Return (x, y) of the center of cell containing provided text 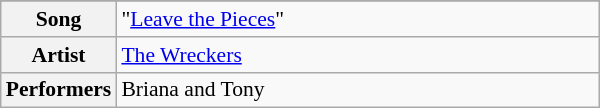
Performers (59, 90)
Artist (59, 55)
Briana and Tony (358, 90)
Song (59, 19)
"Leave the Pieces" (358, 19)
The Wreckers (358, 55)
